For the text-containing cell, return its midpoint in (x, y) coordinate format. 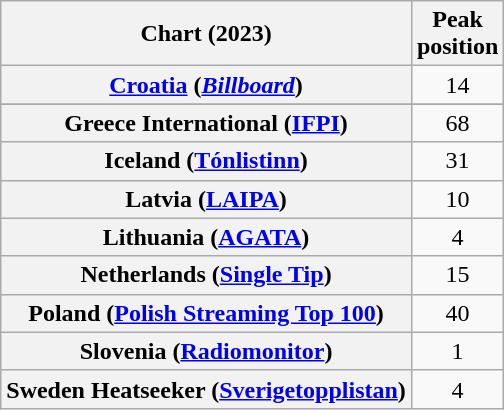
Latvia (LAIPA) (206, 199)
Lithuania (AGATA) (206, 237)
14 (457, 85)
15 (457, 275)
10 (457, 199)
Poland (Polish Streaming Top 100) (206, 313)
68 (457, 123)
Greece International (IFPI) (206, 123)
1 (457, 351)
40 (457, 313)
31 (457, 161)
Iceland (Tónlistinn) (206, 161)
Sweden Heatseeker (Sverigetopplistan) (206, 389)
Croatia (Billboard) (206, 85)
Slovenia (Radiomonitor) (206, 351)
Chart (2023) (206, 34)
Netherlands (Single Tip) (206, 275)
Peakposition (457, 34)
